Capture the cell that displays the provided text and extract its [X, Y] central coordinate. 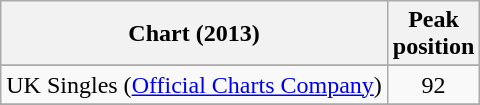
Peakposition [433, 34]
UK Singles (Official Charts Company) [194, 85]
92 [433, 85]
Chart (2013) [194, 34]
